Pinpoint the cell where the given text exists, returning its (X, Y) midpoint coordinate. 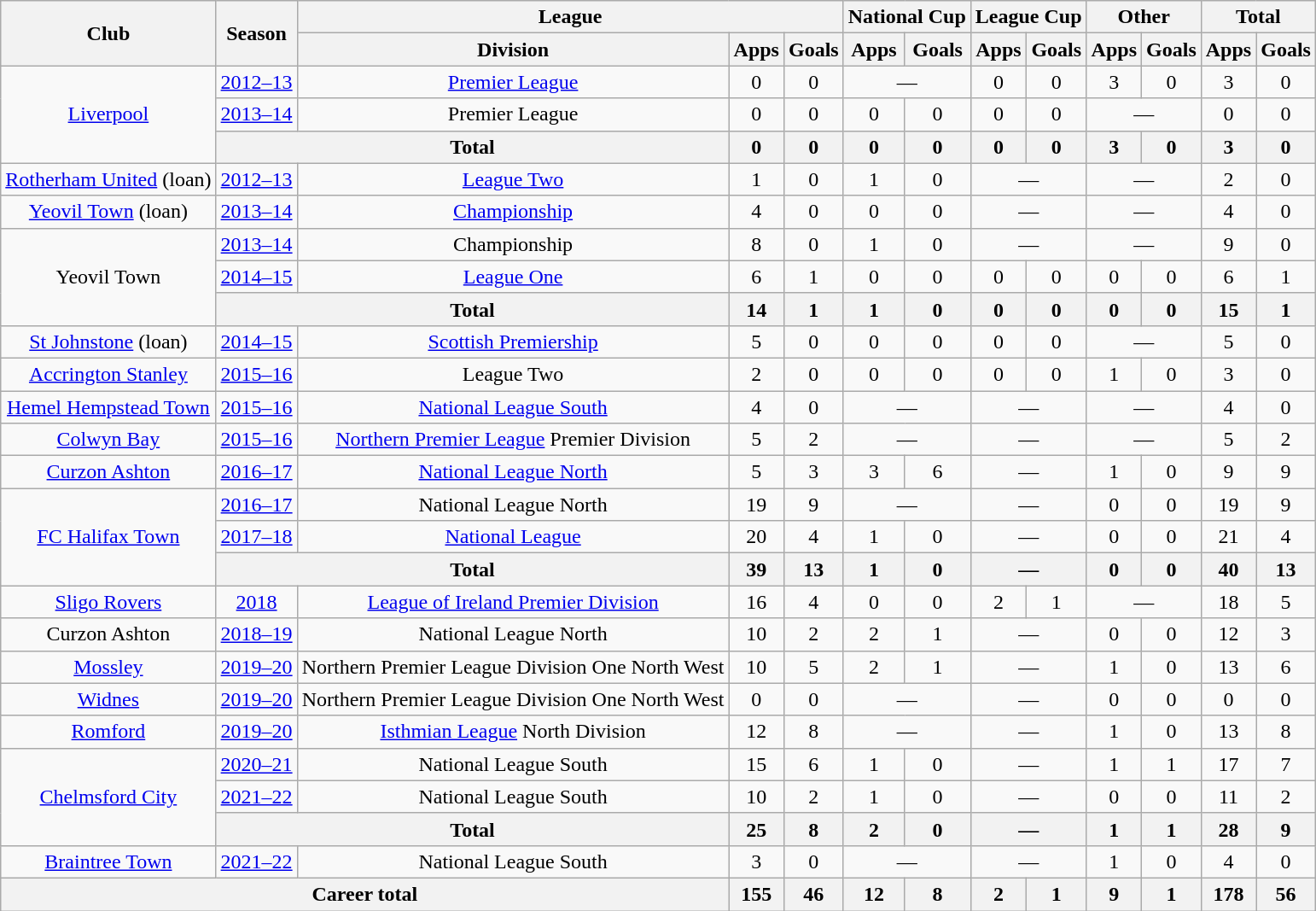
178 (1228, 894)
2017–18 (256, 537)
Romford (108, 732)
46 (813, 894)
2018 (256, 602)
2020–21 (256, 764)
Season (256, 33)
Club (108, 33)
Sligo Rovers (108, 602)
Yeovil Town (loan) (108, 212)
Division (513, 50)
155 (756, 894)
Career total (365, 894)
40 (1228, 569)
20 (756, 537)
Braintree Town (108, 861)
25 (756, 829)
Widnes (108, 699)
7 (1286, 764)
56 (1286, 894)
17 (1228, 764)
League Cup (1028, 17)
Colwyn Bay (108, 440)
Scottish Premiership (513, 342)
39 (756, 569)
League (570, 17)
Northern Premier League Premier Division (513, 440)
Liverpool (108, 114)
16 (756, 602)
2018–19 (256, 634)
St Johnstone (loan) (108, 342)
Rotherham United (loan) (108, 179)
FC Halifax Town (108, 537)
11 (1228, 797)
Other (1144, 17)
Accrington Stanley (108, 374)
Isthmian League North Division (513, 732)
18 (1228, 602)
League of Ireland Premier Division (513, 602)
28 (1228, 829)
National Cup (906, 17)
National League (513, 537)
14 (756, 309)
Yeovil Town (108, 277)
League One (513, 277)
21 (1228, 537)
Chelmsford City (108, 797)
Hemel Hempstead Town (108, 407)
Mossley (108, 667)
